Extract the [X, Y] coordinate from the center of the cell holding the provided text.  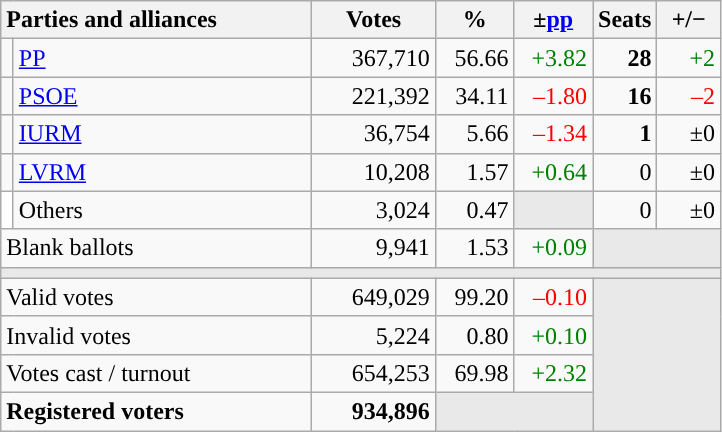
Valid votes [156, 297]
+2.32 [554, 373]
+/− [689, 20]
28 [624, 58]
9,941 [374, 248]
LVRM [162, 172]
1.57 [474, 172]
IURM [162, 134]
Votes cast / turnout [156, 373]
36,754 [374, 134]
–2 [689, 96]
Votes [374, 20]
Registered voters [156, 411]
–0.10 [554, 297]
+2 [689, 58]
+0.10 [554, 335]
PSOE [162, 96]
10,208 [374, 172]
Invalid votes [156, 335]
5.66 [474, 134]
221,392 [374, 96]
654,253 [374, 373]
34.11 [474, 96]
Blank ballots [156, 248]
3,024 [374, 210]
+0.64 [554, 172]
±pp [554, 20]
649,029 [374, 297]
934,896 [374, 411]
0.80 [474, 335]
Seats [624, 20]
56.66 [474, 58]
5,224 [374, 335]
% [474, 20]
Parties and alliances [156, 20]
Others [162, 210]
16 [624, 96]
99.20 [474, 297]
–1.80 [554, 96]
1 [624, 134]
69.98 [474, 373]
+0.09 [554, 248]
1.53 [474, 248]
+3.82 [554, 58]
PP [162, 58]
–1.34 [554, 134]
367,710 [374, 58]
0.47 [474, 210]
